Scan for the cell matching the given text and deliver its (X, Y) coordinate at center. 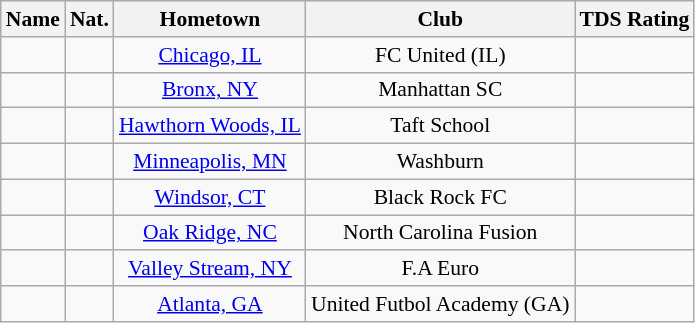
Valley Stream, NY (210, 269)
North Carolina Fusion (440, 233)
Manhattan SC (440, 90)
Washburn (440, 162)
Black Rock FC (440, 197)
Hawthorn Woods, IL (210, 126)
Name (33, 19)
Oak Ridge, NC (210, 233)
FC United (IL) (440, 55)
Hometown (210, 19)
Nat. (90, 19)
Bronx, NY (210, 90)
Windsor, CT (210, 197)
TDS Rating (634, 19)
Club (440, 19)
Taft School (440, 126)
Atlanta, GA (210, 304)
Chicago, IL (210, 55)
Minneapolis, MN (210, 162)
F.A Euro (440, 269)
United Futbol Academy (GA) (440, 304)
